Output the [X, Y] coordinate of the center of the cell containing the given text.  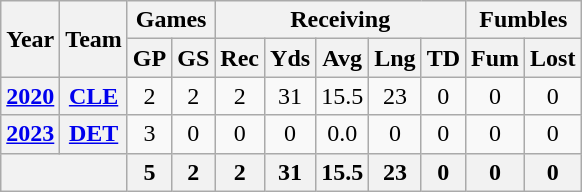
GP [149, 58]
5 [149, 172]
Year [30, 39]
Receiving [340, 20]
DET [94, 134]
2020 [30, 96]
Lost [553, 58]
Rec [240, 58]
3 [149, 134]
0.0 [342, 134]
Fumbles [524, 20]
Games [170, 20]
Avg [342, 58]
Yds [290, 58]
Team [94, 39]
GS [194, 58]
TD [443, 58]
CLE [94, 96]
Lng [395, 58]
2023 [30, 134]
Fum [496, 58]
